Detect which cell encompasses the target text, then output its (X, Y) center coordinate. 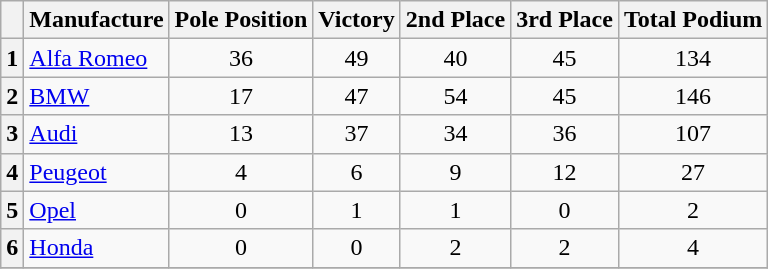
12 (565, 172)
BMW (96, 96)
3 (12, 134)
Total Podium (693, 20)
47 (356, 96)
40 (455, 58)
Alfa Romeo (96, 58)
5 (12, 210)
34 (455, 134)
17 (241, 96)
146 (693, 96)
49 (356, 58)
13 (241, 134)
37 (356, 134)
2nd Place (455, 20)
107 (693, 134)
Audi (96, 134)
134 (693, 58)
27 (693, 172)
54 (455, 96)
Pole Position (241, 20)
3rd Place (565, 20)
Opel (96, 210)
Victory (356, 20)
Honda (96, 248)
Manufacture (96, 20)
9 (455, 172)
Peugeot (96, 172)
